For the text-containing cell, return its midpoint in (x, y) coordinate format. 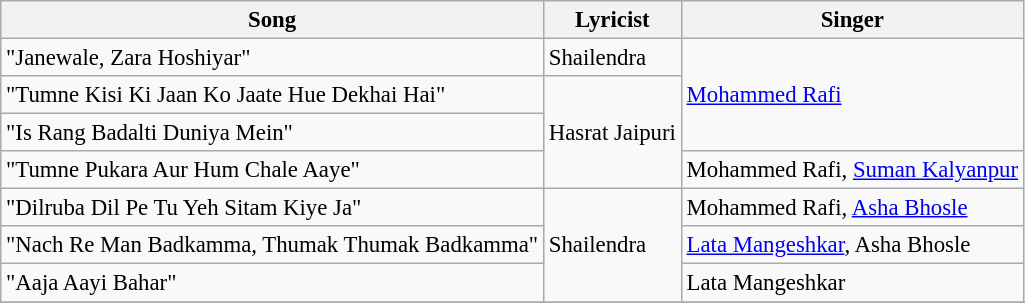
"Nach Re Man Badkamma, Thumak Thumak Badkamma" (272, 245)
Mohammed Rafi, Asha Bhosle (852, 208)
Lyricist (612, 20)
"Aaja Aayi Bahar" (272, 283)
"Tumne Pukara Aur Hum Chale Aaye" (272, 170)
"Tumne Kisi Ki Jaan Ko Jaate Hue Dekhai Hai" (272, 95)
"Dilruba Dil Pe Tu Yeh Sitam Kiye Ja" (272, 208)
Lata Mangeshkar (852, 283)
Hasrat Jaipuri (612, 132)
"Janewale, Zara Hoshiyar" (272, 58)
Lata Mangeshkar, Asha Bhosle (852, 245)
Song (272, 20)
Singer (852, 20)
"Is Rang Badalti Duniya Mein" (272, 133)
Mohammed Rafi, Suman Kalyanpur (852, 170)
Mohammed Rafi (852, 96)
